Determine the (X, Y) coordinate at the center of the cell enclosing the given text.  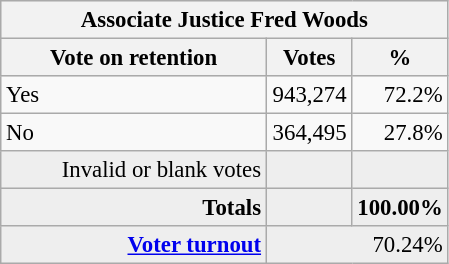
364,495 (309, 133)
Votes (309, 58)
No (134, 133)
70.24% (357, 245)
Voter turnout (134, 245)
Associate Justice Fred Woods (224, 20)
27.8% (400, 133)
Yes (134, 95)
Vote on retention (134, 58)
943,274 (309, 95)
72.2% (400, 95)
Invalid or blank votes (134, 170)
% (400, 58)
Totals (134, 208)
100.00% (400, 208)
